Determine the [X, Y] coordinate at the center of the cell enclosing the given text.  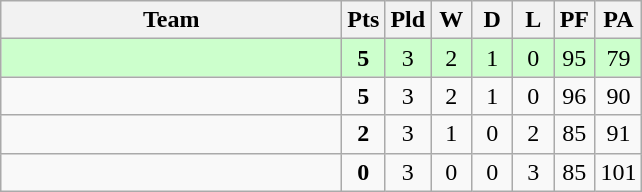
96 [574, 96]
W [452, 20]
Team [172, 20]
PA [618, 20]
D [492, 20]
Pld [408, 20]
90 [618, 96]
Pts [364, 20]
101 [618, 172]
PF [574, 20]
79 [618, 58]
95 [574, 58]
91 [618, 134]
L [534, 20]
